Extract the [x, y] coordinate from the center of the cell holding the provided text.  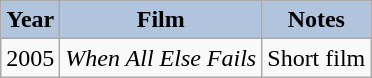
Short film [316, 58]
2005 [30, 58]
When All Else Fails [161, 58]
Film [161, 20]
Year [30, 20]
Notes [316, 20]
